Pinpoint the cell where the given text exists, returning its (X, Y) midpoint coordinate. 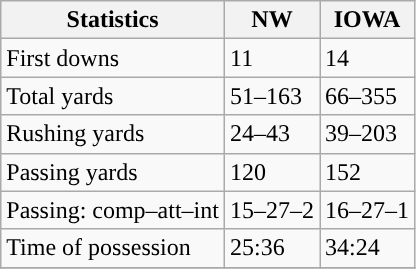
Passing yards (113, 172)
IOWA (368, 20)
120 (272, 172)
Time of possession (113, 248)
14 (368, 58)
11 (272, 58)
66–355 (368, 96)
25:36 (272, 248)
Total yards (113, 96)
Passing: comp–att–int (113, 210)
24–43 (272, 134)
Rushing yards (113, 134)
Statistics (113, 20)
15–27–2 (272, 210)
51–163 (272, 96)
16–27–1 (368, 210)
First downs (113, 58)
NW (272, 20)
39–203 (368, 134)
34:24 (368, 248)
152 (368, 172)
